Identify which cell holds the provided text, then report its [x, y] central coordinate. 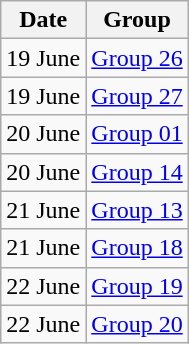
Group 19 [137, 286]
Group 01 [137, 134]
Group 14 [137, 172]
Group 13 [137, 210]
Group 20 [137, 324]
Date [44, 20]
Group [137, 20]
Group 18 [137, 248]
Group 26 [137, 58]
Group 27 [137, 96]
